Locate the cell with the specified text and output its (X, Y) center coordinate. 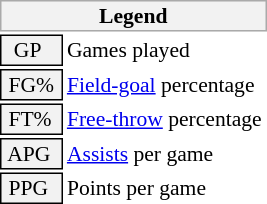
Points per game (166, 188)
Legend (134, 16)
APG (31, 154)
GP (31, 50)
FG% (31, 85)
Assists per game (166, 154)
FT% (31, 120)
Field-goal percentage (166, 85)
Free-throw percentage (166, 120)
PPG (31, 188)
Games played (166, 50)
